Output the [X, Y] coordinate of the center of the cell containing the given text.  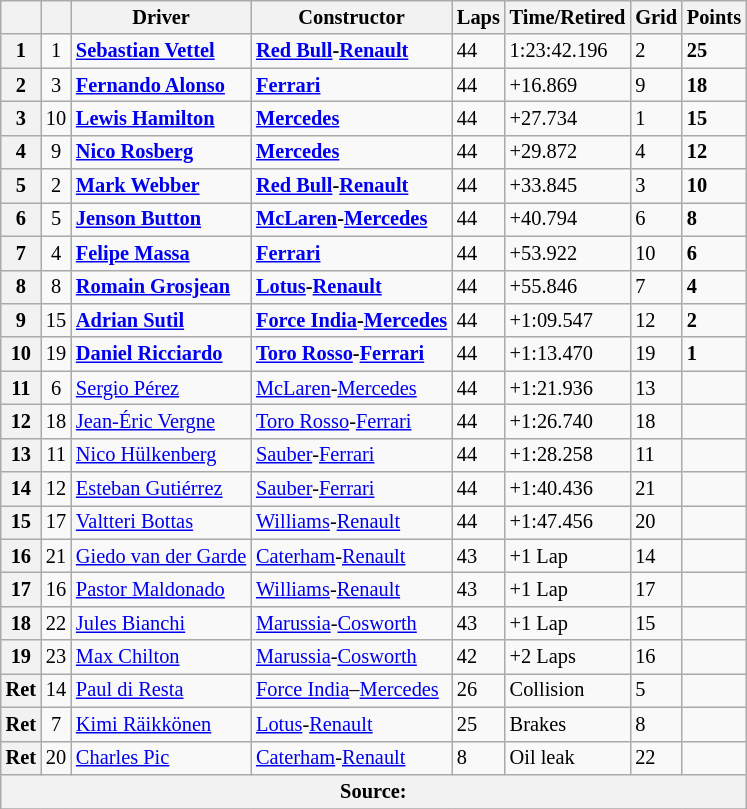
Force India–Mercedes [352, 690]
+1:13.470 [568, 354]
Daniel Ricciardo [161, 354]
+1:47.456 [568, 522]
Grid [656, 17]
Points [714, 17]
Source: [374, 791]
Laps [478, 17]
42 [478, 657]
Lewis Hamilton [161, 118]
+1:28.258 [568, 455]
+33.845 [568, 186]
Paul di Resta [161, 690]
Driver [161, 17]
Jules Bianchi [161, 623]
Constructor [352, 17]
Valtteri Bottas [161, 522]
+29.872 [568, 152]
Romain Grosjean [161, 287]
Pastor Maldonado [161, 589]
Max Chilton [161, 657]
+27.734 [568, 118]
Felipe Massa [161, 253]
+53.922 [568, 253]
Mark Webber [161, 186]
+2 Laps [568, 657]
+1:26.740 [568, 421]
+1:21.936 [568, 388]
Sergio Pérez [161, 388]
Giedo van der Garde [161, 556]
23 [56, 657]
Sebastian Vettel [161, 51]
1:23:42.196 [568, 51]
Nico Hülkenberg [161, 455]
Adrian Sutil [161, 320]
26 [478, 690]
Collision [568, 690]
Fernando Alonso [161, 85]
Brakes [568, 724]
Oil leak [568, 758]
Kimi Räikkönen [161, 724]
Esteban Gutiérrez [161, 489]
+1:40.436 [568, 489]
Force India-Mercedes [352, 320]
Jean-Éric Vergne [161, 421]
+55.846 [568, 287]
Charles Pic [161, 758]
+40.794 [568, 219]
Jenson Button [161, 219]
+1:09.547 [568, 320]
+16.869 [568, 85]
Time/Retired [568, 17]
Nico Rosberg [161, 152]
